Output the (x, y) coordinate of the center of the cell containing the given text.  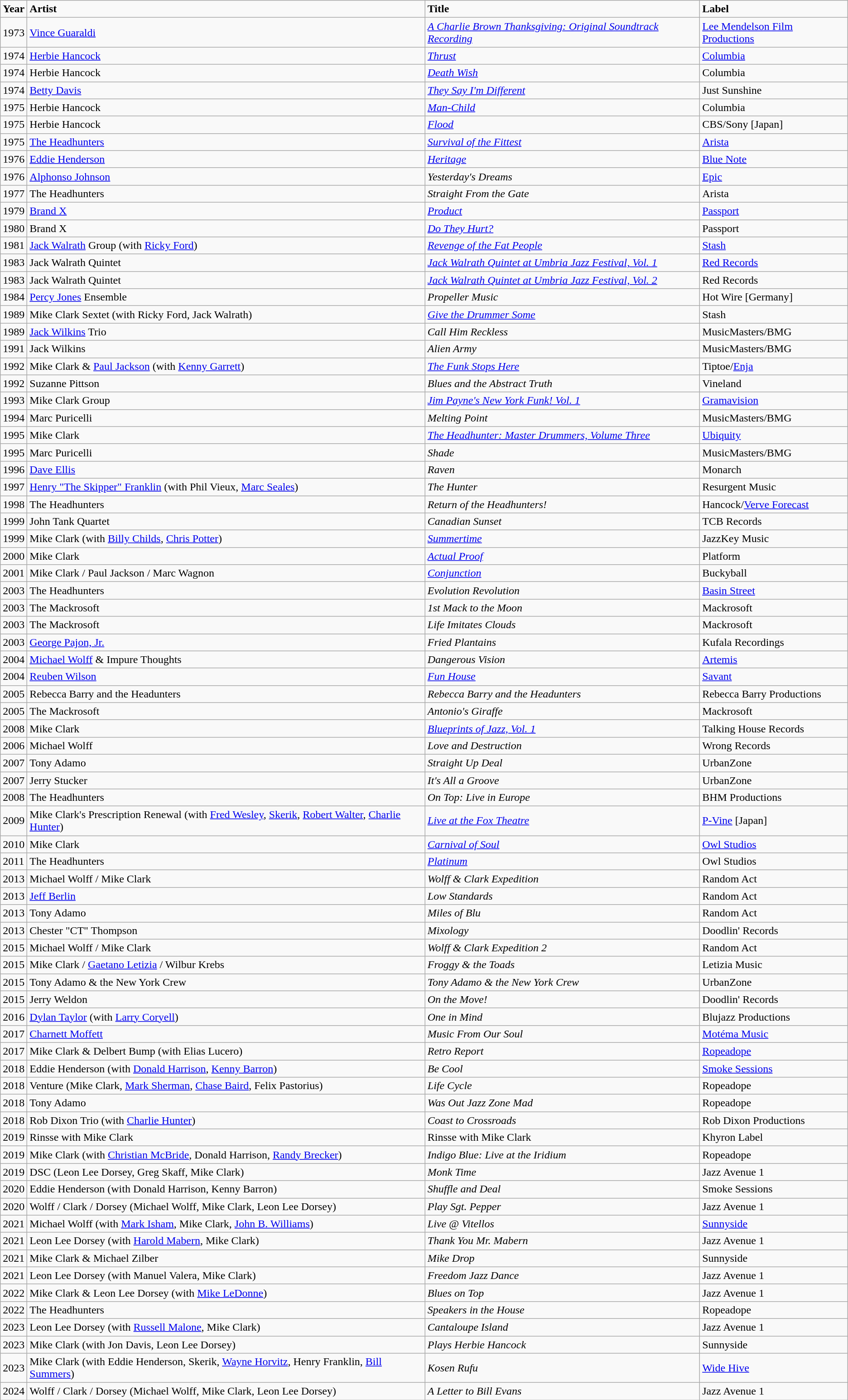
Vince Guaraldi (226, 33)
Melting Point (562, 418)
Eddie Henderson (226, 159)
Basin Street (774, 591)
Lee Mendelson Film Productions (774, 33)
2006 (14, 746)
Fun House (562, 677)
Blueprints of Jazz, Vol. 1 (562, 728)
Revenge of the Fat People (562, 246)
Blues and the Abstract Truth (562, 383)
Plays Herbie Hancock (562, 1345)
Monk Time (562, 1172)
Mike Drop (562, 1258)
BHM Productions (774, 798)
DSC (Leon Lee Dorsey, Greg Skaff, Mike Clark) (226, 1172)
Thrust (562, 56)
Rob Dixon Productions (774, 1120)
Vineland (774, 383)
Jerry Stucker (226, 780)
Mike Clark & Delbert Bump (with Elias Lucero) (226, 1051)
Low Standards (562, 896)
Wrong Records (774, 746)
Year (14, 9)
Jeff Berlin (226, 896)
Ubiquity (774, 435)
Fried Plantains (562, 642)
Blues on Top (562, 1293)
Michael Wolff (226, 746)
Carnival of Soul (562, 844)
Mike Clark (with Christian McBride, Donald Harrison, Randy Brecker) (226, 1155)
Motéma Music (774, 1034)
Rob Dixon Trio (with Charlie Hunter) (226, 1120)
Jerry Weldon (226, 999)
Chester "CT" Thompson (226, 930)
Jack Walrath Quintet at Umbria Jazz Festival, Vol. 1 (562, 263)
Life Imitates Clouds (562, 625)
Buckyball (774, 573)
Jack Wilkins (226, 349)
Shade (562, 452)
Mike Clark & Paul Jackson (with Kenny Garrett) (226, 366)
Blujazz Productions (774, 1017)
Hancock/Verve Forecast (774, 504)
2016 (14, 1017)
Wolff & Clark Expedition (562, 879)
Dangerous Vision (562, 659)
Blue Note (774, 159)
Play Sgt. Pepper (562, 1206)
Evolution Revolution (562, 591)
The Hunter (562, 487)
Cantaloupe Island (562, 1327)
Hot Wire [Germany] (774, 297)
1993 (14, 401)
Flood (562, 125)
Straight From the Gate (562, 194)
Retro Report (562, 1051)
2009 (14, 821)
Jim Payne's New York Funk! Vol. 1 (562, 401)
Venture (Mike Clark, Mark Sherman, Chase Baird, Felix Pastorius) (226, 1086)
Epic (774, 176)
Mike Clark (with Jon Davis, Leon Lee Dorsey) (226, 1345)
Be Cool (562, 1068)
The Headhunter: Master Drummers, Volume Three (562, 435)
1st Mack to the Moon (562, 608)
One in Mind (562, 1017)
Tiptoe/Enja (774, 366)
Dave Ellis (226, 470)
Propeller Music (562, 297)
1984 (14, 297)
Straight Up Deal (562, 763)
Wolff & Clark Expedition 2 (562, 948)
2011 (14, 862)
Suzanne Pittson (226, 383)
Live at the Fox Theatre (562, 821)
Betty Davis (226, 90)
Froggy & the Toads (562, 965)
Resurgent Music (774, 487)
Conjunction (562, 573)
Kufala Recordings (774, 642)
Thank You Mr. Mabern (562, 1241)
1979 (14, 211)
Do They Hurt? (562, 228)
Percy Jones Ensemble (226, 297)
1998 (14, 504)
On the Move! (562, 999)
1991 (14, 349)
Product (562, 211)
1981 (14, 246)
Heritage (562, 159)
Mike Clark / Paul Jackson / Marc Wagnon (226, 573)
Letizia Music (774, 965)
Freedom Jazz Dance (562, 1275)
JazzKey Music (774, 539)
George Pajon, Jr. (226, 642)
Monarch (774, 470)
It's All a Groove (562, 780)
Artemis (774, 659)
Michael Wolff (with Mark Isham, Mike Clark, John B. Williams) (226, 1224)
Man-Child (562, 107)
Shuffle and Deal (562, 1189)
TCB Records (774, 522)
Mike Clark's Prescription Renewal (with Fred Wesley, Skerik, Robert Walter, Charlie Hunter) (226, 821)
1996 (14, 470)
Death Wish (562, 73)
Miles of Blu (562, 913)
Summertime (562, 539)
A Charlie Brown Thanksgiving: Original Soundtrack Recording (562, 33)
Rebecca Barry Productions (774, 694)
Henry "The Skipper" Franklin (with Phil Vieux, Marc Seales) (226, 487)
The Funk Stops Here (562, 366)
Artist (226, 9)
1997 (14, 487)
1973 (14, 33)
Call Him Reckless (562, 332)
Platform (774, 556)
Michael Wolff & Impure Thoughts (226, 659)
Savant (774, 677)
Mike Clark / Gaetano Letizia / Wilbur Krebs (226, 965)
Mike Clark Group (226, 401)
Charnett Moffett (226, 1034)
Jack Walrath Group (with Ricky Ford) (226, 246)
On Top: Live in Europe (562, 798)
Antonio's Giraffe (562, 711)
Label (774, 9)
Yesterday's Dreams (562, 176)
CBS/Sony [Japan] (774, 125)
Mixology (562, 930)
Platinum (562, 862)
Jack Wilkins Trio (226, 332)
Live @ Vitellos (562, 1224)
Canadian Sunset (562, 522)
1980 (14, 228)
Give the Drummer Some (562, 315)
Kosen Rufu (562, 1368)
Leon Lee Dorsey (with Russell Malone, Mike Clark) (226, 1327)
1994 (14, 418)
Mike Clark & Michael Zilber (226, 1258)
Wide Hive (774, 1368)
Leon Lee Dorsey (with Manuel Valera, Mike Clark) (226, 1275)
Jack Walrath Quintet at Umbria Jazz Festival, Vol. 2 (562, 280)
Love and Destruction (562, 746)
Return of the Headhunters! (562, 504)
Mike Clark Sextet (with Ricky Ford, Jack Walrath) (226, 315)
They Say I'm Different (562, 90)
Coast to Crossroads (562, 1120)
Mike Clark (with Billy Childs, Chris Potter) (226, 539)
Leon Lee Dorsey (with Harold Mabern, Mike Clark) (226, 1241)
Dylan Taylor (with Larry Coryell) (226, 1017)
Just Sunshine (774, 90)
1977 (14, 194)
Raven (562, 470)
Gramavision (774, 401)
John Tank Quartet (226, 522)
2001 (14, 573)
Indigo Blue: Live at the Iridium (562, 1155)
Survival of the Fittest (562, 142)
Speakers in the House (562, 1310)
Reuben Wilson (226, 677)
Music From Our Soul (562, 1034)
Talking House Records (774, 728)
Title (562, 9)
Mike Clark (with Eddie Henderson, Skerik, Wayne Horvitz, Henry Franklin, Bill Summers) (226, 1368)
2010 (14, 844)
2000 (14, 556)
2024 (14, 1391)
P-Vine [Japan] (774, 821)
Was Out Jazz Zone Mad (562, 1103)
Life Cycle (562, 1086)
Mike Clark & Leon Lee Dorsey (with Mike LeDonne) (226, 1293)
A Letter to Bill Evans (562, 1391)
Actual Proof (562, 556)
Khyron Label (774, 1138)
Alphonso Johnson (226, 176)
Alien Army (562, 349)
